For the text-containing cell, return its midpoint in (x, y) coordinate format. 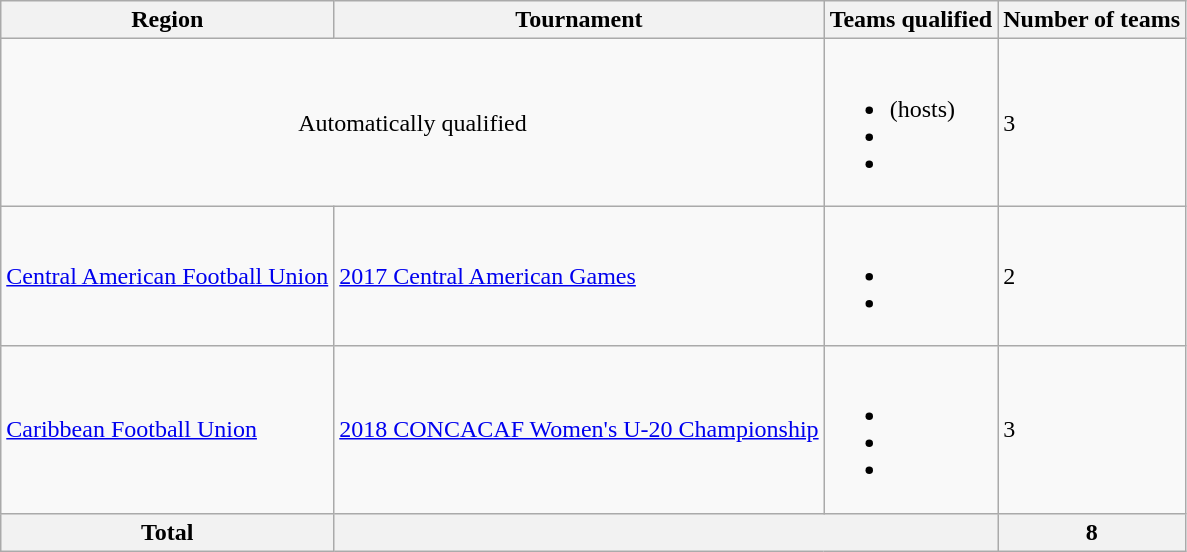
2 (1092, 276)
2017 Central American Games (579, 276)
Caribbean Football Union (168, 430)
Tournament (579, 20)
Number of teams (1092, 20)
(hosts) (911, 122)
Automatically qualified (412, 122)
Total (168, 532)
Central American Football Union (168, 276)
Teams qualified (911, 20)
Region (168, 20)
2018 CONCACAF Women's U-20 Championship (579, 430)
8 (1092, 532)
